Locate the cell with the specified text and output its [X, Y] center coordinate. 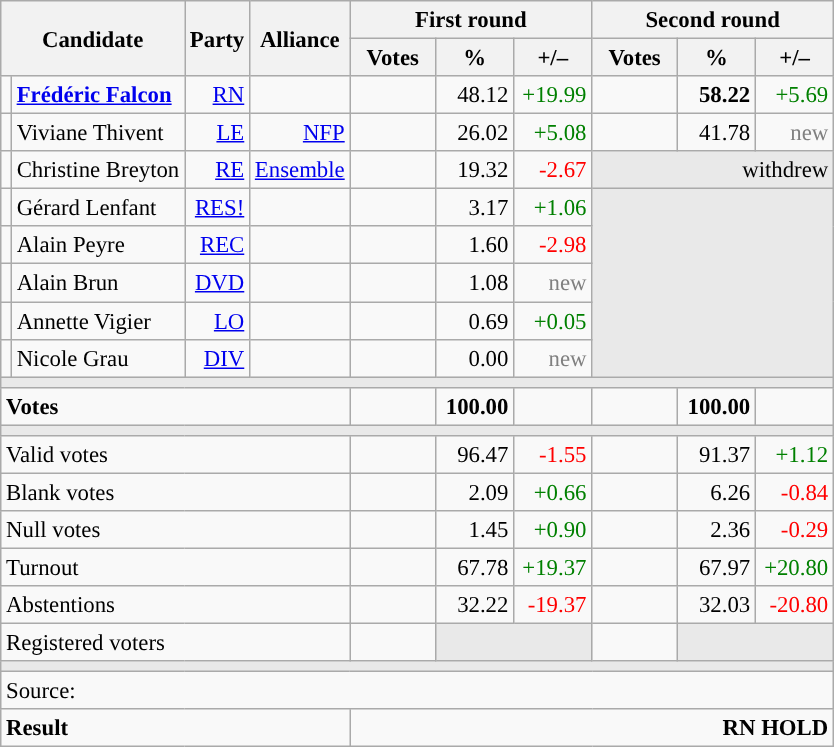
Alliance [300, 38]
Alain Brun [98, 283]
2.36 [716, 530]
0.69 [475, 321]
+20.80 [794, 567]
32.22 [475, 605]
67.78 [475, 567]
48.12 [475, 95]
Second round [713, 20]
RN [218, 95]
6.26 [716, 492]
Turnout [176, 567]
+1.06 [553, 208]
REC [218, 245]
2.09 [475, 492]
Alain Peyre [98, 245]
withdrew [713, 170]
+0.66 [553, 492]
DIV [218, 358]
Valid votes [176, 455]
Blank votes [176, 492]
First round [471, 20]
91.37 [716, 455]
+19.99 [553, 95]
1.08 [475, 283]
LE [218, 133]
Nicole Grau [98, 358]
58.22 [716, 95]
Null votes [176, 530]
-0.29 [794, 530]
0.00 [475, 358]
19.32 [475, 170]
26.02 [475, 133]
RE [218, 170]
+5.69 [794, 95]
Viviane Thivent [98, 133]
3.17 [475, 208]
Frédéric Falcon [98, 95]
41.78 [716, 133]
Source: [418, 691]
Abstentions [176, 605]
-1.55 [553, 455]
Christine Breyton [98, 170]
-2.67 [553, 170]
Ensemble [300, 170]
96.47 [475, 455]
+1.12 [794, 455]
Annette Vigier [98, 321]
LO [218, 321]
-2.98 [553, 245]
32.03 [716, 605]
Party [218, 38]
Registered voters [176, 643]
1.45 [475, 530]
-20.80 [794, 605]
+5.08 [553, 133]
-0.84 [794, 492]
Result [176, 728]
+0.90 [553, 530]
RN HOLD [592, 728]
Candidate [93, 38]
1.60 [475, 245]
+0.05 [553, 321]
DVD [218, 283]
Gérard Lenfant [98, 208]
-19.37 [553, 605]
67.97 [716, 567]
+19.37 [553, 567]
RES! [218, 208]
NFP [300, 133]
